Locate the cell with the specified text and output its (X, Y) center coordinate. 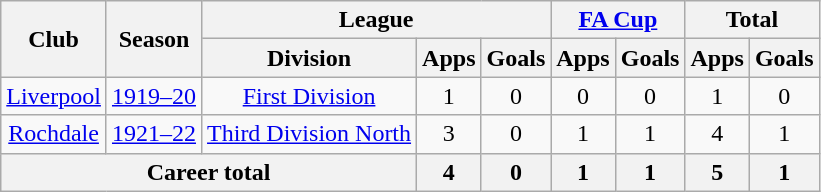
Total (752, 20)
Liverpool (54, 96)
Season (154, 39)
3 (449, 134)
Club (54, 39)
1921–22 (154, 134)
Division (310, 58)
1919–20 (154, 96)
5 (717, 172)
Rochdale (54, 134)
Third Division North (310, 134)
FA Cup (618, 20)
League (376, 20)
First Division (310, 96)
Career total (209, 172)
